Provide the (X, Y) coordinate of the cell's center where the given text is located.  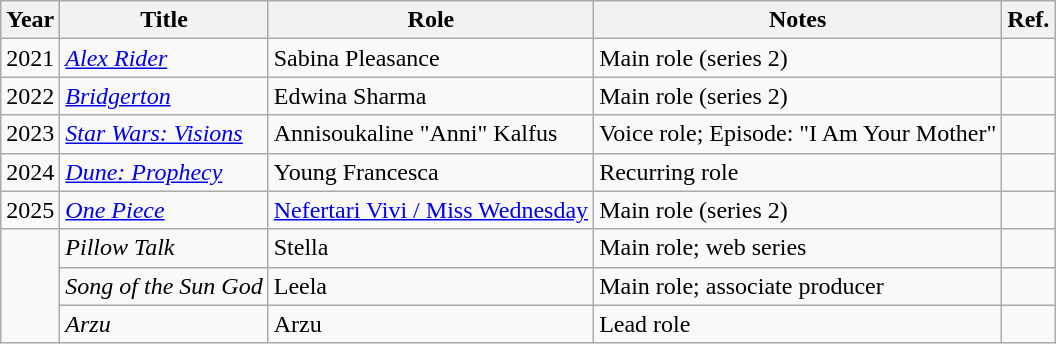
Dune: Prophecy (164, 172)
Edwina Sharma (430, 96)
Notes (798, 20)
Annisoukaline "Anni" Kalfus (430, 134)
Young Francesca (430, 172)
Ref. (1028, 20)
Main role; web series (798, 248)
Voice role; Episode: "I Am Your Mother" (798, 134)
Lead role (798, 324)
2022 (30, 96)
Role (430, 20)
2024 (30, 172)
Title (164, 20)
Pillow Talk (164, 248)
Bridgerton (164, 96)
Leela (430, 286)
Main role; associate producer (798, 286)
2023 (30, 134)
Alex Rider (164, 58)
2021 (30, 58)
One Piece (164, 210)
Sabina Pleasance (430, 58)
Song of the Sun God (164, 286)
Stella (430, 248)
Star Wars: Visions (164, 134)
2025 (30, 210)
Year (30, 20)
Nefertari Vivi / Miss Wednesday (430, 210)
Recurring role (798, 172)
